Output the (x, y) coordinate of the center of the cell containing the given text.  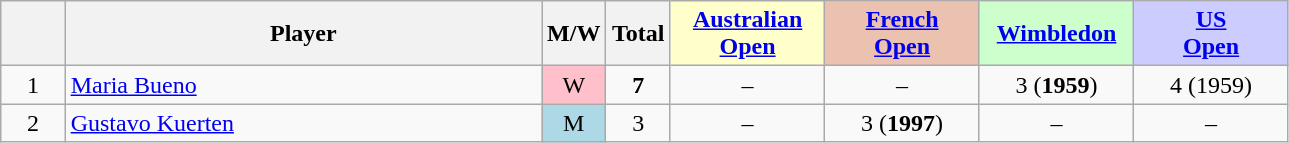
US Open (1212, 34)
Total (638, 34)
Wimbledon (1056, 34)
Australian Open (747, 34)
M (574, 123)
1 (33, 85)
Maria Bueno (303, 85)
7 (638, 85)
M/W (574, 34)
W (574, 85)
3 (638, 123)
French Open (902, 34)
3 (1959) (1056, 85)
Gustavo Kuerten (303, 123)
4 (1959) (1212, 85)
3 (1997) (902, 123)
2 (33, 123)
Player (303, 34)
